Locate the cell with the specified text and output its [X, Y] center coordinate. 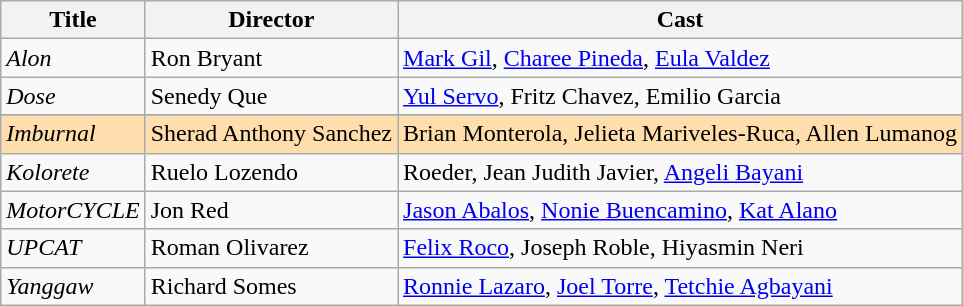
Director [271, 20]
Kolorete [73, 172]
Roman Olivarez [271, 248]
Title [73, 20]
Senedy Que [271, 96]
Ruelo Lozendo [271, 172]
Jon Red [271, 210]
Yul Servo, Fritz Chavez, Emilio Garcia [680, 96]
Brian Monterola, Jelieta Mariveles-Ruca, Allen Lumanog [680, 134]
Yanggaw [73, 286]
Imburnal [73, 134]
UPCAT [73, 248]
Roeder, Jean Judith Javier, Angeli Bayani [680, 172]
Ronnie Lazaro, Joel Torre, Tetchie Agbayani [680, 286]
Jason Abalos, Nonie Buencamino, Kat Alano [680, 210]
Felix Roco, Joseph Roble, Hiyasmin Neri [680, 248]
Alon [73, 58]
Ron Bryant [271, 58]
Mark Gil, Charee Pineda, Eula Valdez [680, 58]
Sherad Anthony Sanchez [271, 134]
Cast [680, 20]
MotorCYCLE [73, 210]
Richard Somes [271, 286]
Dose [73, 96]
